Capture the cell that displays the provided text and extract its [X, Y] central coordinate. 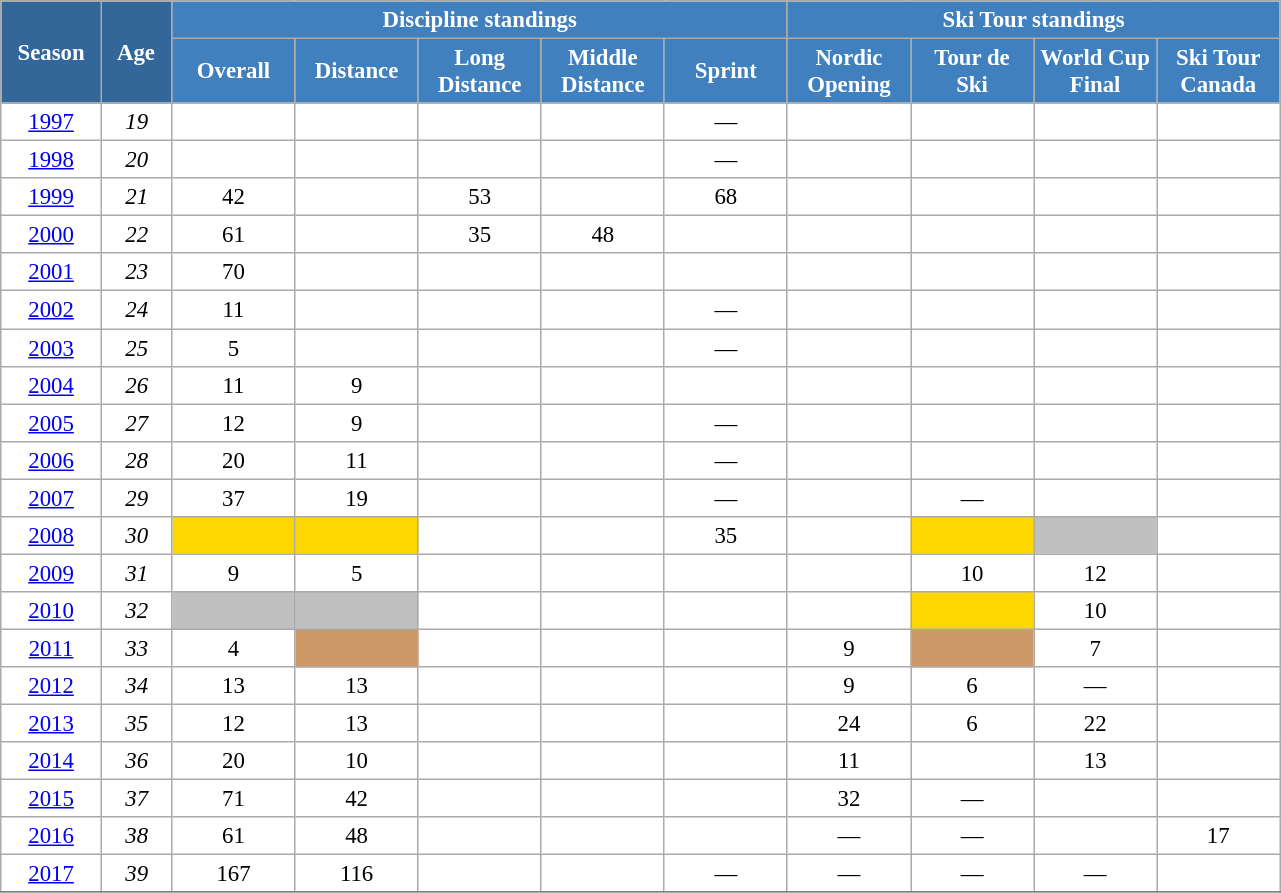
23 [136, 273]
2003 [52, 348]
Ski TourCanada [1218, 72]
Distance [356, 72]
68 [726, 197]
2013 [52, 724]
2016 [52, 836]
Middle Distance [602, 72]
2008 [52, 536]
70 [234, 273]
World CupFinal [1096, 72]
2007 [52, 498]
2006 [52, 460]
2000 [52, 235]
116 [356, 874]
2010 [52, 611]
Sprint [726, 72]
29 [136, 498]
2001 [52, 273]
26 [136, 385]
Discipline standings [480, 20]
2009 [52, 573]
34 [136, 686]
36 [136, 761]
2012 [52, 686]
1999 [52, 197]
25 [136, 348]
28 [136, 460]
2017 [52, 874]
21 [136, 197]
4 [234, 648]
2015 [52, 799]
2011 [52, 648]
Tour deSki [972, 72]
Overall [234, 72]
38 [136, 836]
2004 [52, 385]
2002 [52, 310]
2014 [52, 761]
Long Distance [480, 72]
30 [136, 536]
33 [136, 648]
1997 [52, 122]
NordicOpening [848, 72]
7 [1096, 648]
39 [136, 874]
Season [52, 52]
17 [1218, 836]
53 [480, 197]
1998 [52, 160]
27 [136, 423]
167 [234, 874]
31 [136, 573]
2005 [52, 423]
71 [234, 799]
Age [136, 52]
Ski Tour standings [1033, 20]
